For the text-containing cell, return its midpoint in [x, y] coordinate format. 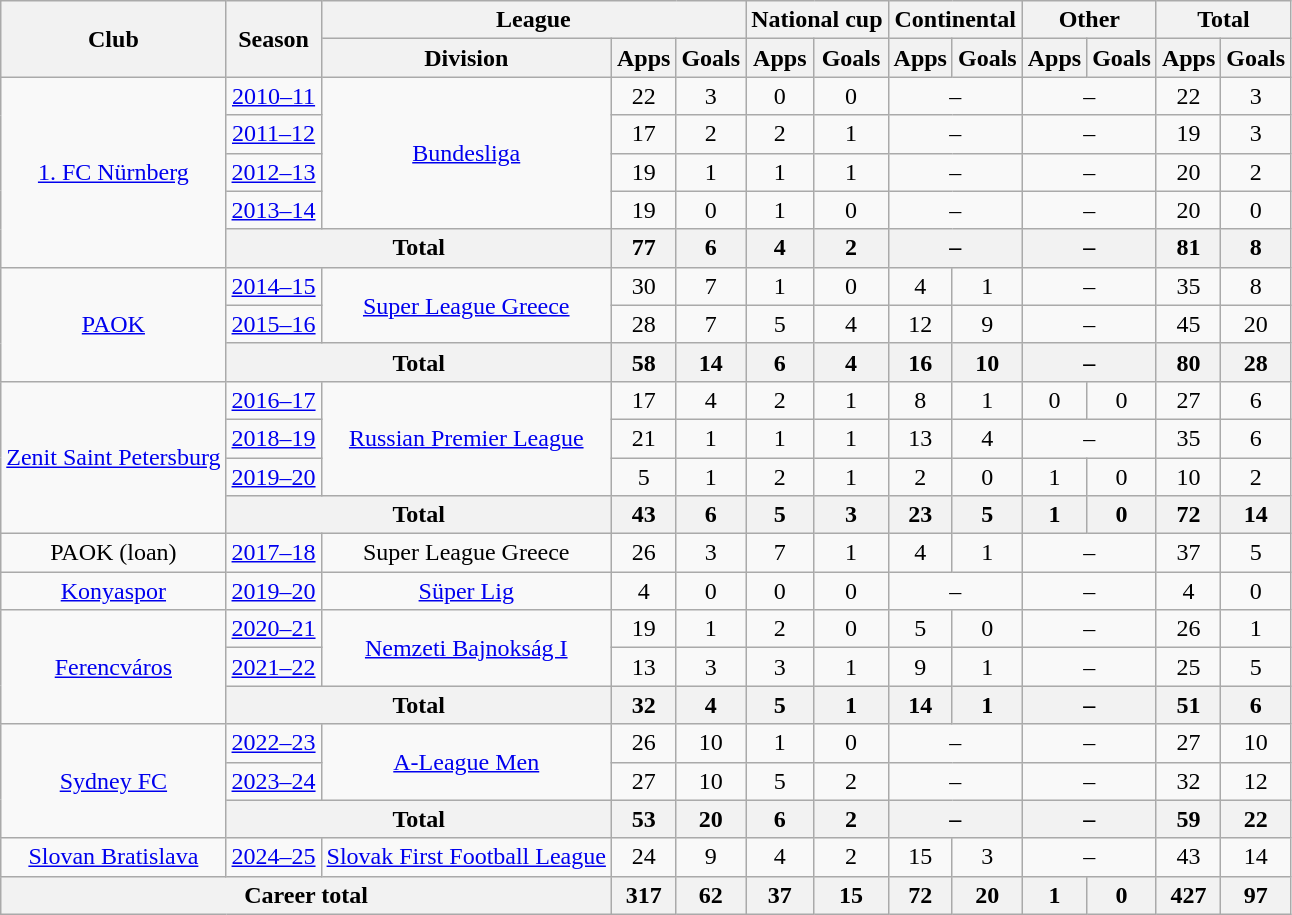
23 [920, 515]
2018–19 [274, 438]
Sydney FC [114, 781]
Career total [306, 895]
Bundesliga [466, 153]
Konyaspor [114, 591]
51 [1188, 705]
2023–24 [274, 781]
2020–21 [274, 629]
45 [1188, 324]
Zenit Saint Petersburg [114, 457]
2022–23 [274, 743]
2021–22 [274, 667]
53 [643, 819]
National cup [817, 20]
97 [1256, 895]
Russian Premier League [466, 438]
24 [643, 857]
2010–11 [274, 96]
2014–15 [274, 286]
2013–14 [274, 210]
Slovan Bratislava [114, 857]
2017–18 [274, 553]
PAOK [114, 324]
PAOK (loan) [114, 553]
Continental [955, 20]
Nemzeti Bajnokság I [466, 648]
1. FC Nürnberg [114, 172]
25 [1188, 667]
77 [643, 248]
Club [114, 39]
59 [1188, 819]
58 [643, 362]
81 [1188, 248]
Süper Lig [466, 591]
Season [274, 39]
League [534, 20]
2012–13 [274, 172]
Ferencváros [114, 667]
62 [711, 895]
2011–12 [274, 134]
2024–25 [274, 857]
A-League Men [466, 762]
317 [643, 895]
80 [1188, 362]
2015–16 [274, 324]
21 [643, 438]
16 [920, 362]
Slovak First Football League [466, 857]
2016–17 [274, 400]
Division [466, 58]
Other [1089, 20]
30 [643, 286]
427 [1188, 895]
